Detect which cell encompasses the target text, then output its [x, y] center coordinate. 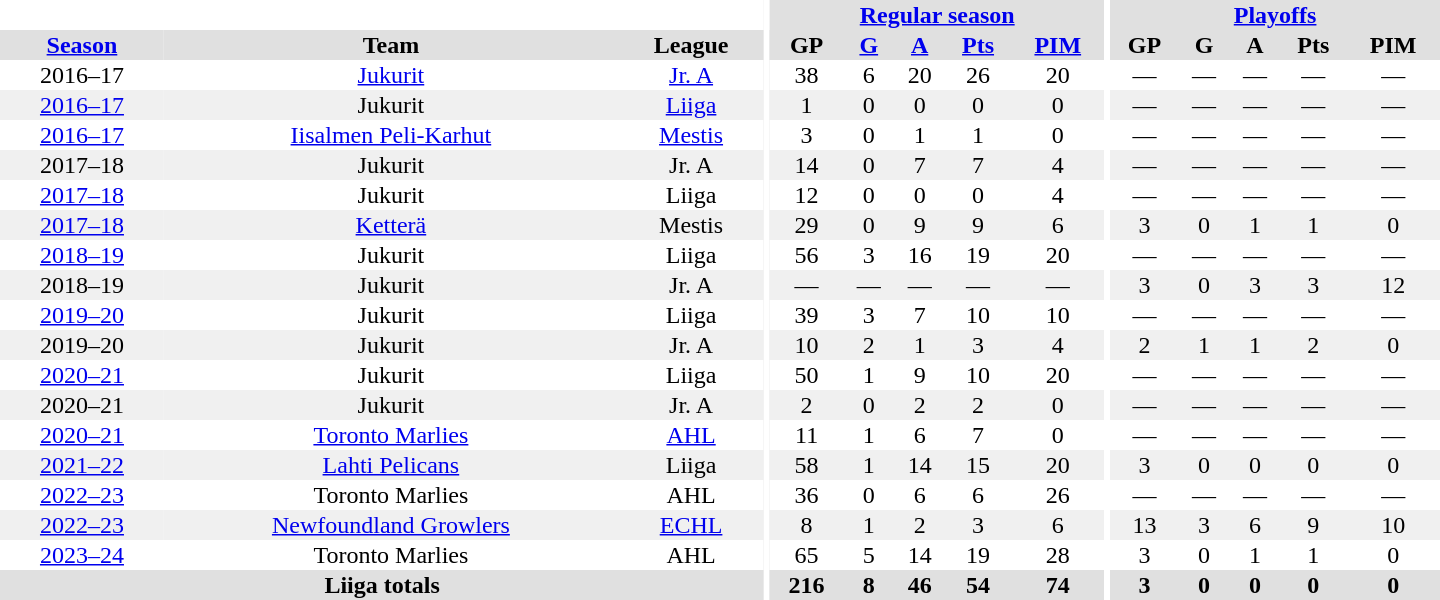
39 [806, 315]
216 [806, 585]
Lahti Pelicans [391, 465]
58 [806, 465]
16 [920, 255]
5 [868, 555]
36 [806, 495]
Newfoundland Growlers [391, 525]
Ketterä [391, 225]
13 [1144, 525]
2023–24 [82, 555]
46 [920, 585]
28 [1058, 555]
League [691, 45]
74 [1058, 585]
54 [978, 585]
Liiga totals [382, 585]
ECHL [691, 525]
Season [82, 45]
11 [806, 435]
Regular season [938, 15]
65 [806, 555]
50 [806, 375]
56 [806, 255]
2021–22 [82, 465]
29 [806, 225]
Playoffs [1275, 15]
15 [978, 465]
Team [391, 45]
38 [806, 75]
Iisalmen Peli-Karhut [391, 135]
